Return (x, y) of the center of cell containing provided text 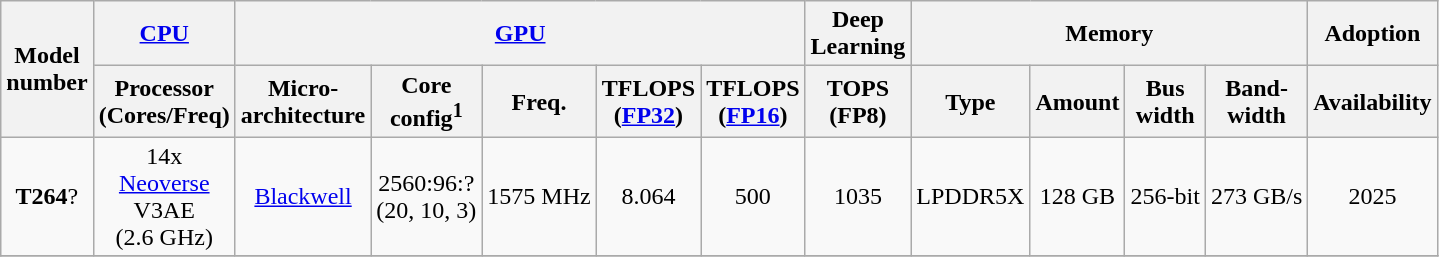
Micro-architecture (302, 102)
1575 MHz (539, 196)
Amount (1078, 102)
Adoption (1372, 34)
2025 (1372, 196)
Availability (1372, 102)
CPU (164, 34)
1035 (858, 196)
Type (970, 102)
TOPS(FP8) (858, 102)
Memory (1110, 34)
14x Neoverse V3AE(2.6 GHz) (164, 196)
Blackwell (302, 196)
GPU (520, 34)
Coreconfig1 (426, 102)
T264? (47, 196)
128 GB (1078, 196)
2560:96:? (20, 10, 3) (426, 196)
256-bit (1165, 196)
500 (753, 196)
Band-width (1256, 102)
Processor(Cores/Freq) (164, 102)
TFLOPS(FP16) (753, 102)
Deep Learning (858, 34)
8.064 (648, 196)
273 GB/s (1256, 196)
LPDDR5X (970, 196)
Modelnumber (47, 70)
Freq. (539, 102)
TFLOPS(FP32) (648, 102)
Buswidth (1165, 102)
